Search for the cell housing the specified text and yield its (x, y) center coordinate. 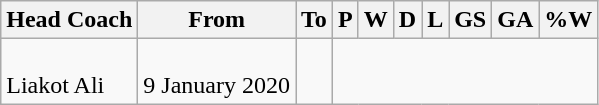
P (345, 20)
W (376, 20)
To (314, 20)
9 January 2020 (217, 72)
From (217, 20)
%W (568, 20)
D (407, 20)
GA (516, 20)
Liakot Ali (70, 72)
GS (470, 20)
L (436, 20)
Head Coach (70, 20)
